Locate the cell with the specified text and output its [x, y] center coordinate. 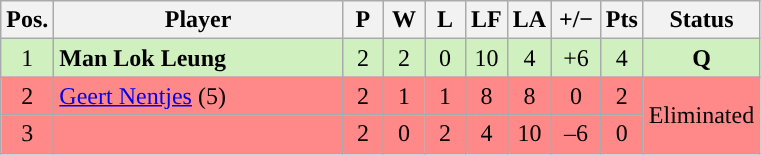
3 [28, 134]
Status [701, 20]
–6 [576, 134]
Geert Nentjes (5) [198, 96]
Pos. [28, 20]
Eliminated [701, 115]
Q [701, 58]
+6 [576, 58]
Pts [622, 20]
W [404, 20]
L [444, 20]
Man Lok Leung [198, 58]
Player [198, 20]
LA [529, 20]
+/− [576, 20]
P [362, 20]
LF [487, 20]
